Find where the given text appears and provide that cell's center as (x, y) coordinate. 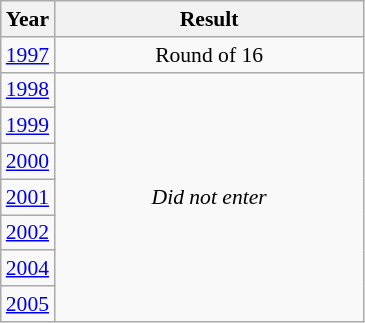
1998 (28, 90)
Did not enter (209, 196)
Year (28, 19)
2002 (28, 233)
2000 (28, 162)
Result (209, 19)
Round of 16 (209, 55)
2001 (28, 197)
1997 (28, 55)
1999 (28, 126)
2004 (28, 269)
2005 (28, 304)
